Pinpoint the cell where the given text exists, returning its (x, y) midpoint coordinate. 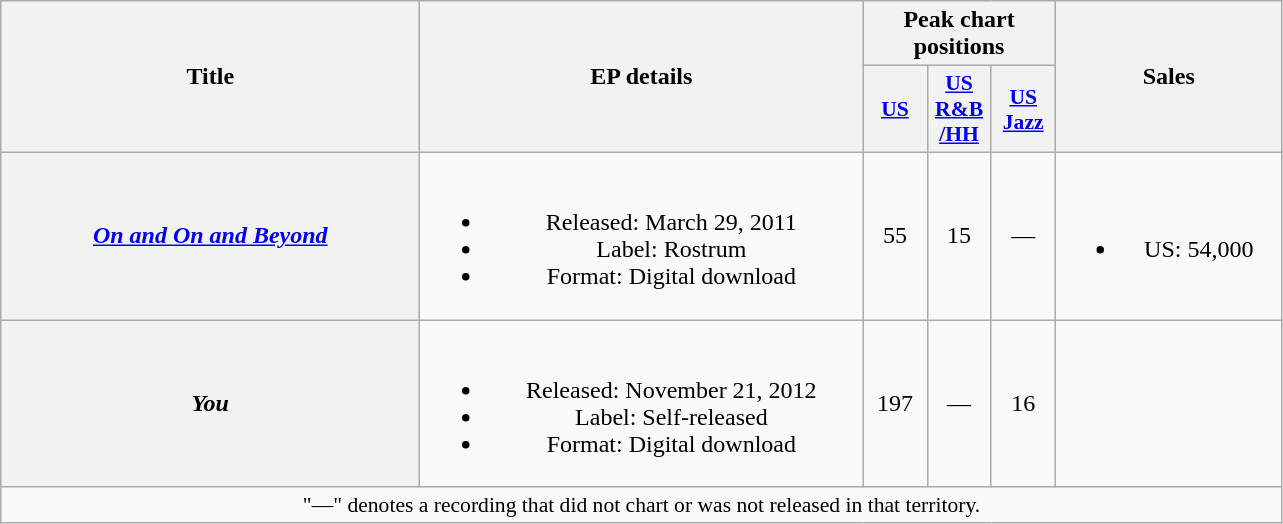
Peak chart positions (959, 34)
EP details (642, 77)
US: 54,000 (1168, 236)
55 (895, 236)
USR&B/HH (959, 110)
Sales (1168, 77)
US (895, 110)
197 (895, 404)
USJazz (1023, 110)
Title (210, 77)
15 (959, 236)
Released: March 29, 2011Label: RostrumFormat: Digital download (642, 236)
Released: November 21, 2012Label: Self-releasedFormat: Digital download (642, 404)
"—" denotes a recording that did not chart or was not released in that territory. (642, 505)
16 (1023, 404)
You (210, 404)
On and On and Beyond (210, 236)
